Scan for the cell matching the given text and deliver its [X, Y] coordinate at center. 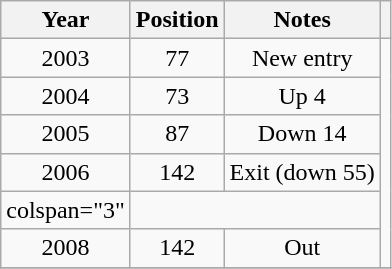
2005 [66, 134]
Notes [302, 20]
Out [302, 248]
Exit (down 55) [302, 172]
2006 [66, 172]
2004 [66, 96]
Down 14 [302, 134]
Position [177, 20]
73 [177, 96]
Year [66, 20]
2008 [66, 248]
87 [177, 134]
Up 4 [302, 96]
New entry [302, 58]
77 [177, 58]
2003 [66, 58]
colspan="3" [66, 210]
